Extract the (x, y) coordinate from the center of the cell holding the provided text.  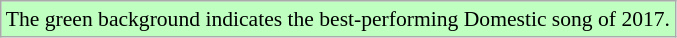
The green background indicates the best-performing Domestic song of 2017. (338, 19)
